Return the (X, Y) coordinate for the center point of the cell that contains the specified text.  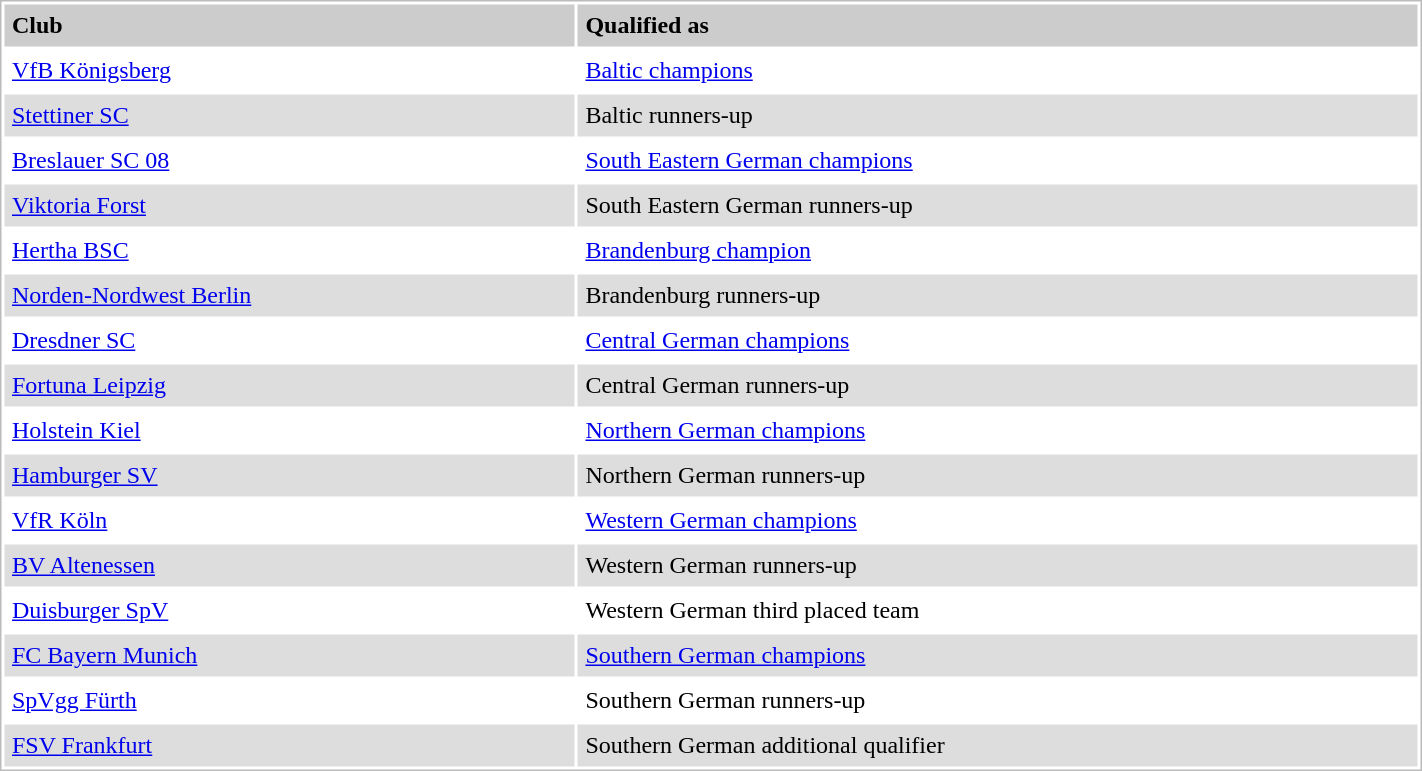
Holstein Kiel (289, 431)
Central German runners-up (998, 385)
Baltic champions (998, 71)
Northern German champions (998, 431)
VfR Köln (289, 521)
Western German third placed team (998, 611)
Norden-Nordwest Berlin (289, 295)
Breslauer SC 08 (289, 161)
Northern German runners-up (998, 475)
Stettiner SC (289, 115)
South Eastern German runners-up (998, 205)
VfB Königsberg (289, 71)
Brandenburg champion (998, 251)
Southern German runners-up (998, 701)
Southern German additional qualifier (998, 745)
FC Bayern Munich (289, 655)
FSV Frankfurt (289, 745)
Qualified as (998, 25)
Western German runners-up (998, 565)
Viktoria Forst (289, 205)
Southern German champions (998, 655)
Central German champions (998, 341)
Club (289, 25)
Duisburger SpV (289, 611)
Brandenburg runners-up (998, 295)
BV Altenessen (289, 565)
SpVgg Fürth (289, 701)
Western German champions (998, 521)
South Eastern German champions (998, 161)
Fortuna Leipzig (289, 385)
Dresdner SC (289, 341)
Hertha BSC (289, 251)
Baltic runners-up (998, 115)
Hamburger SV (289, 475)
